For the text-containing cell, return its midpoint in [X, Y] coordinate format. 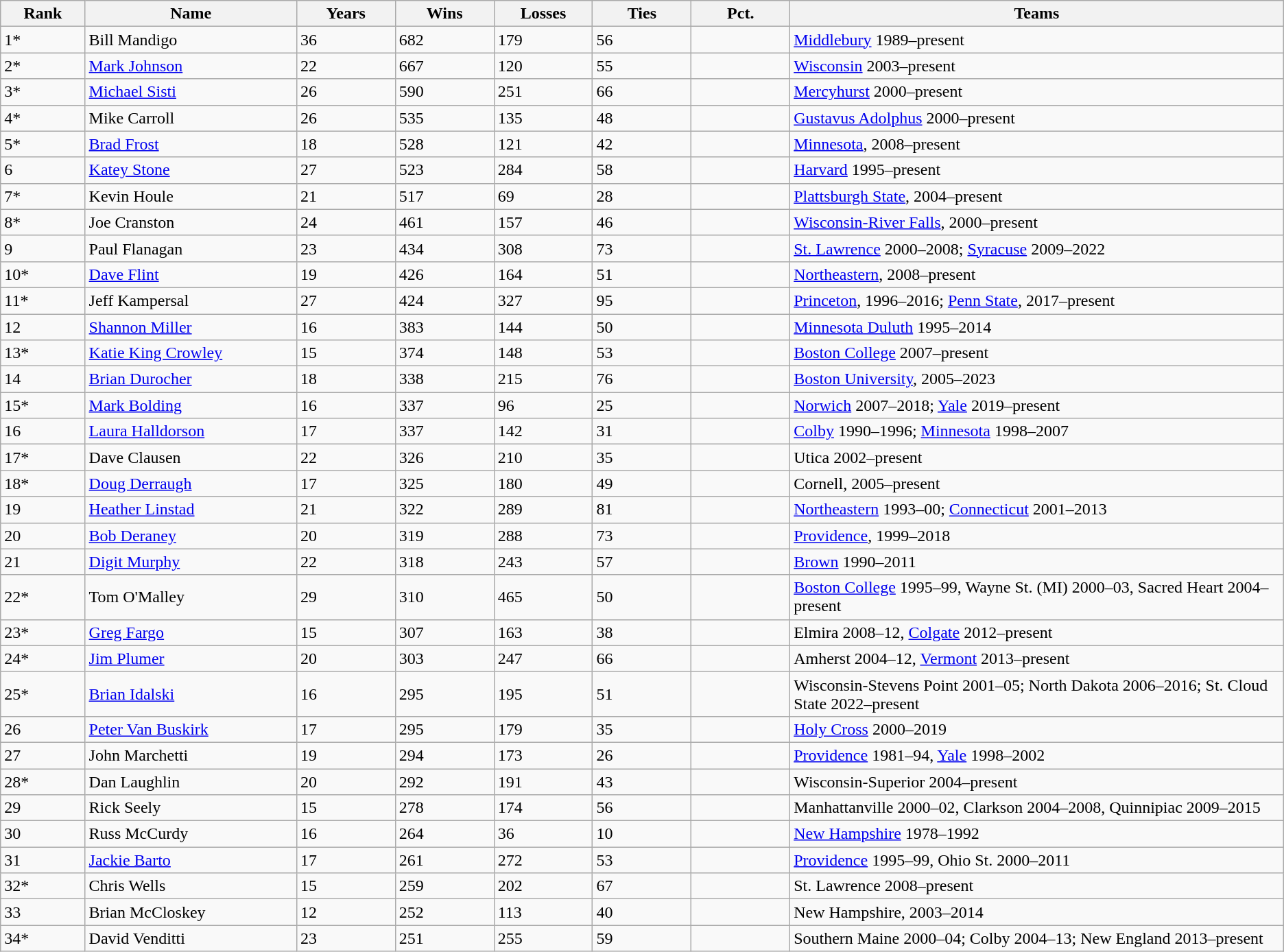
Jeff Kampersal [191, 300]
528 [444, 144]
523 [444, 170]
288 [543, 536]
535 [444, 118]
17* [43, 457]
St. Lawrence 2008–present [1037, 886]
55 [642, 66]
13* [43, 353]
Heather Linstad [191, 510]
96 [543, 405]
6 [43, 170]
157 [543, 222]
3* [43, 92]
278 [444, 808]
Northeastern, 2008–present [1037, 274]
202 [543, 886]
261 [444, 860]
Colby 1990–1996; Minnesota 1998–2007 [1037, 431]
Boston College 1995–99, Wayne St. (MI) 2000–03, Sacred Heart 2004–present [1037, 597]
Princeton, 1996–2016; Penn State, 2017–present [1037, 300]
517 [444, 196]
Ties [642, 14]
St. Lawrence 2000–2008; Syracuse 2009–2022 [1037, 248]
38 [642, 632]
Peter Van Buskirk [191, 729]
46 [642, 222]
292 [444, 781]
Jackie Barto [191, 860]
Middlebury 1989–present [1037, 40]
Katie King Crowley [191, 353]
10* [43, 274]
Losses [543, 14]
Shannon Miller [191, 327]
163 [543, 632]
10 [642, 834]
289 [543, 510]
Name [191, 14]
215 [543, 379]
42 [642, 144]
Cornell, 2005–present [1037, 484]
Providence, 1999–2018 [1037, 536]
Russ McCurdy [191, 834]
57 [642, 562]
25* [43, 694]
22* [43, 597]
383 [444, 327]
Mike Carroll [191, 118]
14 [43, 379]
Pct. [741, 14]
Dave Flint [191, 274]
113 [543, 912]
374 [444, 353]
18* [43, 484]
243 [543, 562]
Mark Bolding [191, 405]
95 [642, 300]
7* [43, 196]
434 [444, 248]
2* [43, 66]
303 [444, 658]
15* [43, 405]
318 [444, 562]
310 [444, 597]
Norwich 2007–2018; Yale 2019–present [1037, 405]
58 [642, 170]
David Venditti [191, 938]
34* [43, 938]
Utica 2002–present [1037, 457]
Plattsburgh State, 2004–present [1037, 196]
28 [642, 196]
59 [642, 938]
294 [444, 755]
Gustavus Adolphus 2000–present [1037, 118]
Amherst 2004–12, Vermont 2013–present [1037, 658]
Brad Frost [191, 144]
255 [543, 938]
424 [444, 300]
23* [43, 632]
9 [43, 248]
247 [543, 658]
Rick Seely [191, 808]
Greg Fargo [191, 632]
326 [444, 457]
135 [543, 118]
322 [444, 510]
Brian McCloskey [191, 912]
Minnesota, 2008–present [1037, 144]
Jim Plumer [191, 658]
308 [543, 248]
32* [43, 886]
24 [346, 222]
New Hampshire 1978–1992 [1037, 834]
69 [543, 196]
49 [642, 484]
81 [642, 510]
164 [543, 274]
Providence 1981–94, Yale 1998–2002 [1037, 755]
Holy Cross 2000–2019 [1037, 729]
144 [543, 327]
284 [543, 170]
461 [444, 222]
Laura Halldorson [191, 431]
Paul Flanagan [191, 248]
Katey Stone [191, 170]
590 [444, 92]
Dave Clausen [191, 457]
Years [346, 14]
Wisconsin 2003–present [1037, 66]
Harvard 1995–present [1037, 170]
Kevin Houle [191, 196]
76 [642, 379]
Mark Johnson [191, 66]
465 [543, 597]
191 [543, 781]
338 [444, 379]
272 [543, 860]
Mercyhurst 2000–present [1037, 92]
325 [444, 484]
Michael Sisti [191, 92]
173 [543, 755]
Chris Wells [191, 886]
259 [444, 886]
5* [43, 144]
264 [444, 834]
33 [43, 912]
307 [444, 632]
120 [543, 66]
Wisconsin-Superior 2004–present [1037, 781]
John Marchetti [191, 755]
30 [43, 834]
Bill Mandigo [191, 40]
210 [543, 457]
67 [642, 886]
43 [642, 781]
Wisconsin-Stevens Point 2001–05; North Dakota 2006–2016; St. Cloud State 2022–present [1037, 694]
Doug Derraugh [191, 484]
Bob Deraney [191, 536]
Providence 1995–99, Ohio St. 2000–2011 [1037, 860]
426 [444, 274]
Rank [43, 14]
121 [543, 144]
148 [543, 353]
252 [444, 912]
Tom O'Malley [191, 597]
Northeastern 1993–00; Connecticut 2001–2013 [1037, 510]
319 [444, 536]
Brian Durocher [191, 379]
180 [543, 484]
New Hampshire, 2003–2014 [1037, 912]
40 [642, 912]
Minnesota Duluth 1995–2014 [1037, 327]
Southern Maine 2000–04; Colby 2004–13; New England 2013–present [1037, 938]
Boston College 2007–present [1037, 353]
142 [543, 431]
48 [642, 118]
Elmira 2008–12, Colgate 2012–present [1037, 632]
8* [43, 222]
682 [444, 40]
Digit Murphy [191, 562]
Teams [1037, 14]
174 [543, 808]
1* [43, 40]
Wisconsin-River Falls, 2000–present [1037, 222]
Dan Laughlin [191, 781]
195 [543, 694]
11* [43, 300]
Joe Cranston [191, 222]
25 [642, 405]
Boston University, 2005–2023 [1037, 379]
Manhattanville 2000–02, Clarkson 2004–2008, Quinnipiac 2009–2015 [1037, 808]
4* [43, 118]
667 [444, 66]
28* [43, 781]
Wins [444, 14]
24* [43, 658]
Brian Idalski [191, 694]
327 [543, 300]
Brown 1990–2011 [1037, 562]
